Identify which cell holds the provided text, then report its [X, Y] central coordinate. 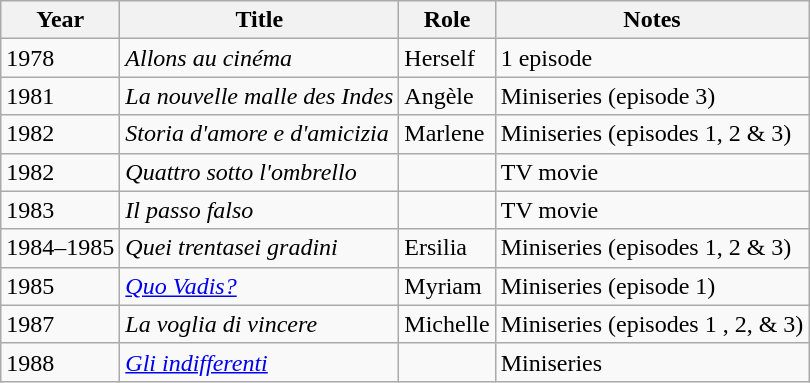
Title [260, 20]
Il passo falso [260, 210]
1981 [60, 96]
Michelle [447, 324]
Marlene [447, 134]
Herself [447, 58]
1988 [60, 362]
Quo Vadis? [260, 286]
Role [447, 20]
1978 [60, 58]
Allons au cinéma [260, 58]
Miniseries [652, 362]
1985 [60, 286]
Notes [652, 20]
Miniseries (episodes 1 , 2, & 3) [652, 324]
Storia d'amore e d'amicizia [260, 134]
Gli indifferenti [260, 362]
1 episode [652, 58]
Ersilia [447, 248]
1983 [60, 210]
Angèle [447, 96]
Miniseries (episode 3) [652, 96]
Quei trentasei gradini [260, 248]
1984–1985 [60, 248]
Myriam [447, 286]
La nouvelle malle des Indes [260, 96]
1987 [60, 324]
La voglia di vincere [260, 324]
Miniseries (episode 1) [652, 286]
Year [60, 20]
Quattro sotto l'ombrello [260, 172]
